Extract the (x, y) coordinate from the center of the cell holding the provided text.  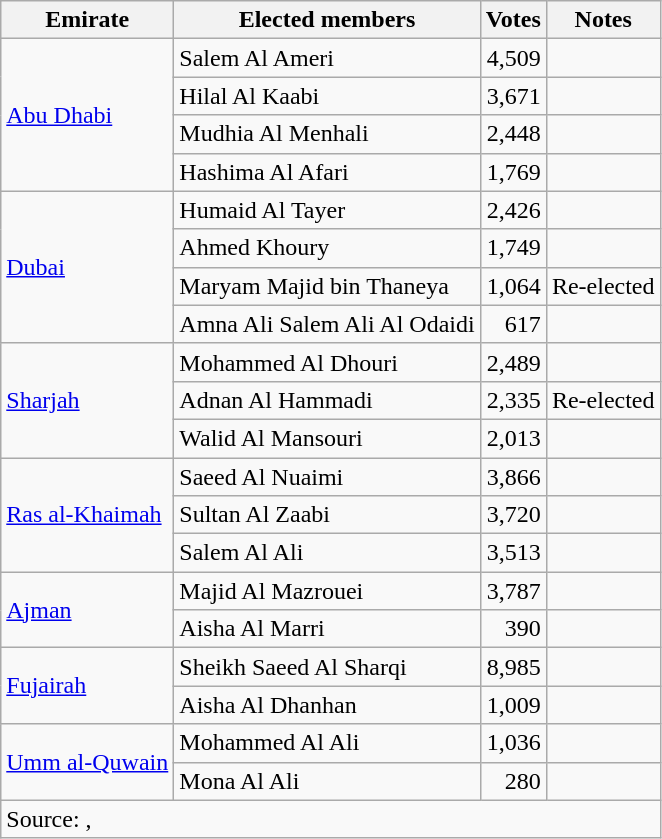
Notes (603, 20)
Maryam Majid bin Thaneya (327, 286)
Adnan Al Hammadi (327, 400)
Elected members (327, 20)
Mona Al Ali (327, 781)
Mohammed Al Ali (327, 743)
Source: , (330, 819)
Mudhia Al Menhali (327, 134)
Aisha Al Marri (327, 629)
2,448 (513, 134)
Sultan Al Zaabi (327, 515)
Amna Ali Salem Ali Al Odaidi (327, 324)
Abu Dhabi (88, 115)
1,064 (513, 286)
2,335 (513, 400)
3,866 (513, 477)
4,509 (513, 58)
Walid Al Mansouri (327, 438)
1,009 (513, 705)
8,985 (513, 667)
1,749 (513, 248)
Aisha Al Dhanhan (327, 705)
Hilal Al Kaabi (327, 96)
Ahmed Khoury (327, 248)
Salem Al Ameri (327, 58)
Majid Al Mazrouei (327, 591)
Ras al-Khaimah (88, 515)
Saeed Al Nuaimi (327, 477)
Emirate (88, 20)
3,720 (513, 515)
Sharjah (88, 400)
Votes (513, 20)
Salem Al Ali (327, 553)
390 (513, 629)
Fujairah (88, 686)
Humaid Al Tayer (327, 210)
Hashima Al Afari (327, 172)
2,013 (513, 438)
3,671 (513, 96)
3,513 (513, 553)
Umm al-Quwain (88, 762)
280 (513, 781)
Dubai (88, 267)
2,426 (513, 210)
1,769 (513, 172)
3,787 (513, 591)
Mohammed Al Dhouri (327, 362)
1,036 (513, 743)
617 (513, 324)
2,489 (513, 362)
Sheikh Saeed Al Sharqi (327, 667)
Ajman (88, 610)
